For the text-containing cell, return its midpoint in (X, Y) coordinate format. 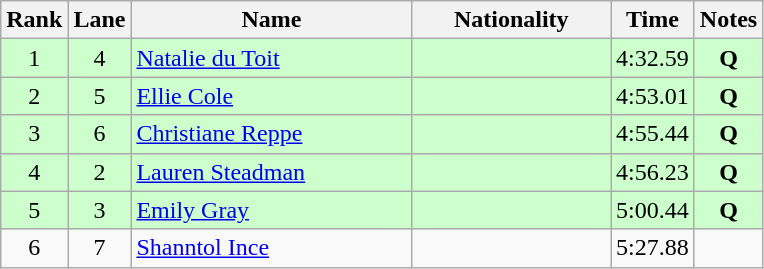
Lauren Steadman (272, 172)
Emily Gray (272, 210)
Lane (100, 20)
Time (653, 20)
5:00.44 (653, 210)
7 (100, 248)
1 (34, 58)
4:53.01 (653, 96)
Ellie Cole (272, 96)
Christiane Reppe (272, 134)
4:32.59 (653, 58)
4:55.44 (653, 134)
Natalie du Toit (272, 58)
Name (272, 20)
4:56.23 (653, 172)
Notes (728, 20)
Nationality (512, 20)
5:27.88 (653, 248)
Rank (34, 20)
Shanntol Ince (272, 248)
